Return the [X, Y] coordinate for the center point of the cell that contains the specified text.  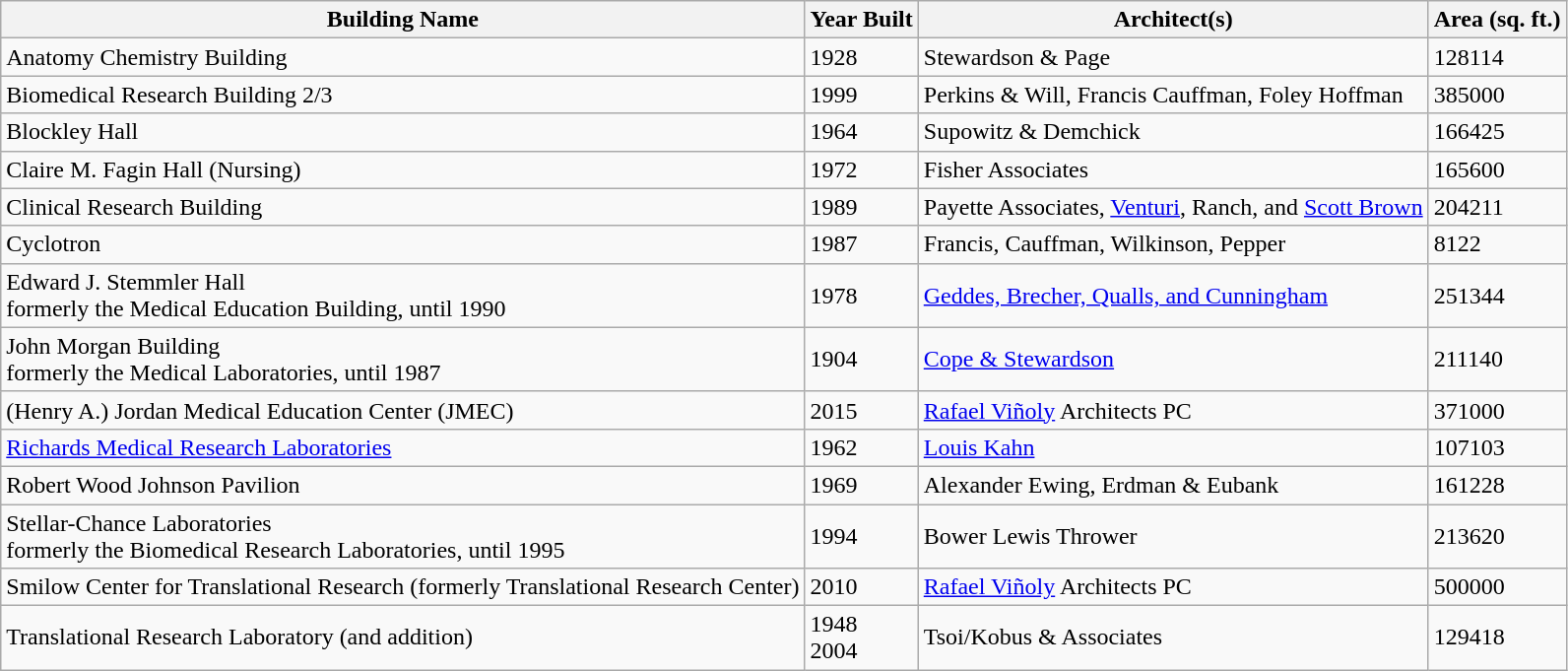
1987 [861, 244]
128114 [1497, 57]
1969 [861, 485]
129418 [1497, 638]
385000 [1497, 95]
Blockley Hall [403, 132]
John Morgan Buildingformerly the Medical Laboratories, until 1987 [403, 359]
1964 [861, 132]
Anatomy Chemistry Building [403, 57]
Fisher Associates [1173, 169]
Tsoi/Kobus & Associates [1173, 638]
Geddes, Brecher, Qualls, and Cunningham [1173, 296]
Biomedical Research Building 2/3 [403, 95]
Edward J. Stemmler Hallformerly the Medical Education Building, until 1990 [403, 296]
Year Built [861, 20]
107103 [1497, 447]
1962 [861, 447]
Payette Associates, Venturi, Ranch, and Scott Brown [1173, 207]
2015 [861, 410]
Bower Lewis Thrower [1173, 536]
211140 [1497, 359]
1989 [861, 207]
(Henry A.) Jordan Medical Education Center (JMEC) [403, 410]
8122 [1497, 244]
500000 [1497, 587]
Alexander Ewing, Erdman & Eubank [1173, 485]
Richards Medical Research Laboratories [403, 447]
251344 [1497, 296]
165600 [1497, 169]
Francis, Cauffman, Wilkinson, Pepper [1173, 244]
Louis Kahn [1173, 447]
Area (sq. ft.) [1497, 20]
19482004 [861, 638]
1978 [861, 296]
1994 [861, 536]
1999 [861, 95]
161228 [1497, 485]
371000 [1497, 410]
Supowitz & Demchick [1173, 132]
Cyclotron [403, 244]
166425 [1497, 132]
204211 [1497, 207]
1928 [861, 57]
Smilow Center for Translational Research (formerly Translational Research Center) [403, 587]
2010 [861, 587]
Claire M. Fagin Hall (Nursing) [403, 169]
Translational Research Laboratory (and addition) [403, 638]
Clinical Research Building [403, 207]
Stellar-Chance Laboratoriesformerly the Biomedical Research Laboratories, until 1995 [403, 536]
Perkins & Will, Francis Cauffman, Foley Hoffman [1173, 95]
Stewardson & Page [1173, 57]
1972 [861, 169]
1904 [861, 359]
Robert Wood Johnson Pavilion [403, 485]
Architect(s) [1173, 20]
Building Name [403, 20]
213620 [1497, 536]
Cope & Stewardson [1173, 359]
